Search for the cell housing the specified text and yield its (x, y) center coordinate. 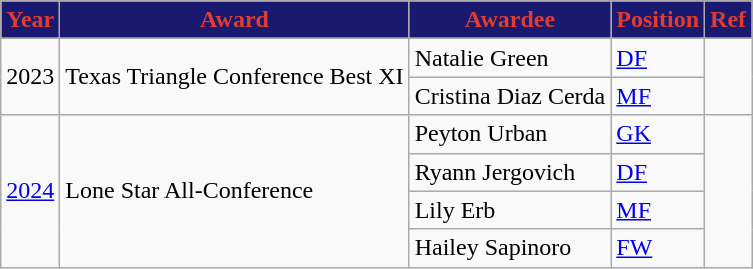
Year (30, 20)
FW (658, 248)
Ryann Jergovich (510, 172)
Lone Star All-Conference (234, 191)
Natalie Green (510, 58)
Award (234, 20)
Position (658, 20)
Texas Triangle Conference Best XI (234, 77)
GK (658, 134)
2024 (30, 191)
Lily Erb (510, 210)
Peyton Urban (510, 134)
2023 (30, 77)
Hailey Sapinoro (510, 248)
Cristina Diaz Cerda (510, 96)
Ref (728, 20)
Awardee (510, 20)
